Pinpoint the cell where the given text exists, returning its [x, y] midpoint coordinate. 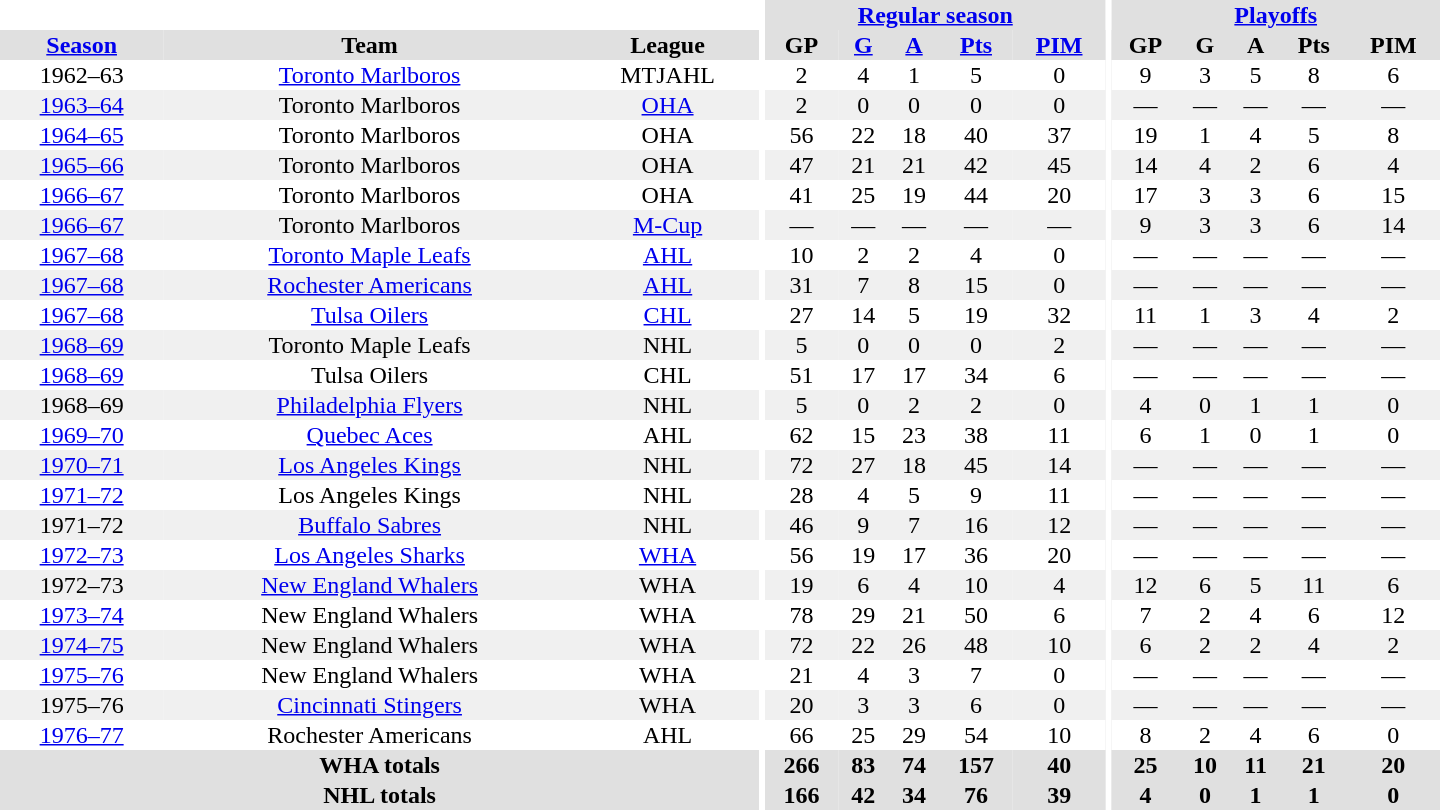
1965–66 [82, 165]
38 [976, 435]
Los Angeles Sharks [370, 555]
1964–65 [82, 135]
37 [1060, 135]
Regular season [936, 15]
32 [1060, 315]
66 [802, 735]
266 [802, 765]
WHA totals [380, 765]
62 [802, 435]
NHL totals [380, 795]
1962–63 [82, 75]
46 [802, 525]
39 [1060, 795]
Team [370, 45]
1976–77 [82, 735]
26 [914, 645]
48 [976, 645]
41 [802, 195]
1974–75 [82, 645]
47 [802, 165]
54 [976, 735]
MTJAHL [668, 75]
1969–70 [82, 435]
Season [82, 45]
Buffalo Sabres [370, 525]
Cincinnati Stingers [370, 705]
50 [976, 615]
Playoffs [1276, 15]
74 [914, 765]
16 [976, 525]
23 [914, 435]
28 [802, 495]
1973–74 [82, 615]
1963–64 [82, 105]
31 [802, 285]
166 [802, 795]
83 [864, 765]
51 [802, 375]
44 [976, 195]
78 [802, 615]
76 [976, 795]
Quebec Aces [370, 435]
36 [976, 555]
M-Cup [668, 225]
Philadelphia Flyers [370, 405]
1970–71 [82, 465]
157 [976, 765]
League [668, 45]
